From the cell containing the given text, extract its center point as [X, Y] coordinate. 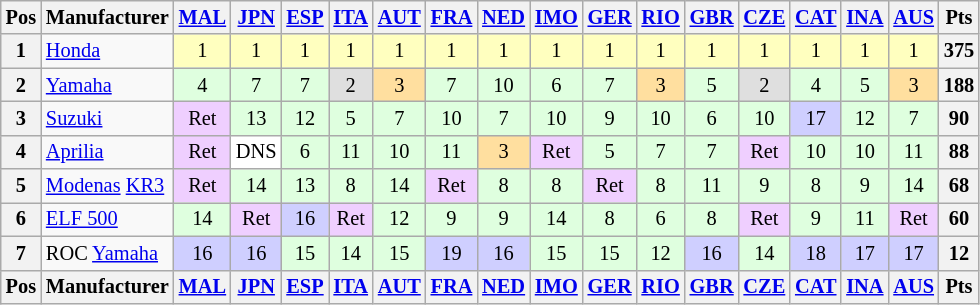
ELF 500 [108, 219]
18 [816, 253]
19 [452, 253]
60 [959, 219]
Honda [108, 51]
68 [959, 186]
DNS [256, 152]
Suzuki [108, 118]
ROC Yamaha [108, 253]
Aprilia [108, 152]
375 [959, 51]
90 [959, 118]
Yamaha [108, 85]
188 [959, 85]
88 [959, 152]
Modenas KR3 [108, 186]
